Return the (X, Y) coordinate for the center point of the cell that contains the specified text.  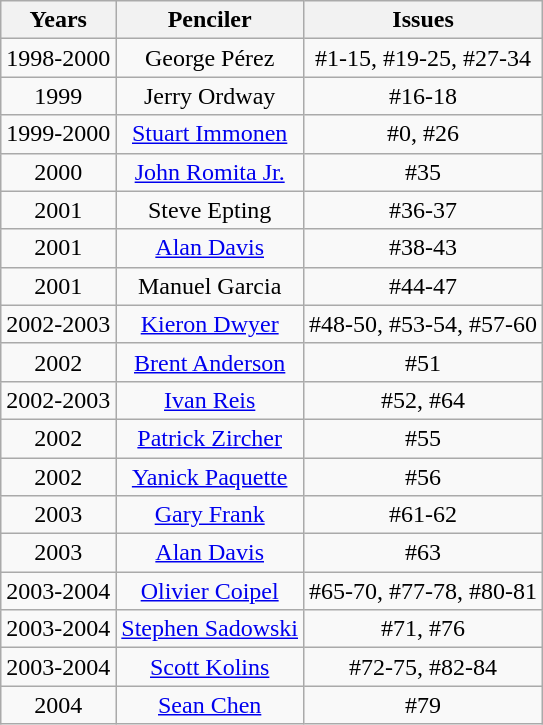
Issues (424, 20)
#16-18 (424, 96)
1999 (58, 96)
#44-47 (424, 286)
Brent Anderson (210, 362)
Manuel Garcia (210, 286)
George Pérez (210, 58)
#48-50, #53-54, #57-60 (424, 324)
Stuart Immonen (210, 134)
Patrick Zircher (210, 438)
#0, #26 (424, 134)
John Romita Jr. (210, 172)
#61-62 (424, 515)
1998-2000 (58, 58)
#36-37 (424, 210)
#63 (424, 553)
#65-70, #77-78, #80-81 (424, 591)
Steve Epting (210, 210)
#71, #76 (424, 629)
Penciler (210, 20)
Sean Chen (210, 705)
Yanick Paquette (210, 477)
#56 (424, 477)
#52, #64 (424, 400)
#38-43 (424, 248)
2000 (58, 172)
Ivan Reis (210, 400)
#51 (424, 362)
Years (58, 20)
Olivier Coipel (210, 591)
2004 (58, 705)
#1-15, #19-25, #27-34 (424, 58)
#35 (424, 172)
Jerry Ordway (210, 96)
Stephen Sadowski (210, 629)
1999-2000 (58, 134)
Gary Frank (210, 515)
#55 (424, 438)
Kieron Dwyer (210, 324)
Scott Kolins (210, 667)
#79 (424, 705)
#72-75, #82-84 (424, 667)
